Find where the given text appears and provide that cell's center as [x, y] coordinate. 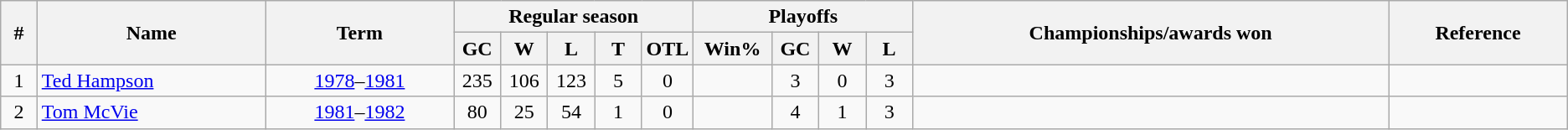
T [618, 49]
Name [151, 33]
5 [618, 81]
54 [571, 112]
2 [18, 112]
Championships/awards won [1151, 33]
Tom McVie [151, 112]
80 [477, 112]
1981–1982 [360, 112]
Playoffs [803, 17]
Win% [733, 49]
235 [477, 81]
Reference [1478, 33]
Regular season [574, 17]
# [18, 33]
123 [571, 81]
1978–1981 [360, 81]
25 [524, 112]
Ted Hampson [151, 81]
4 [795, 112]
106 [524, 81]
Term [360, 33]
OTL [668, 49]
